Detect which cell encompasses the target text, then output its (X, Y) center coordinate. 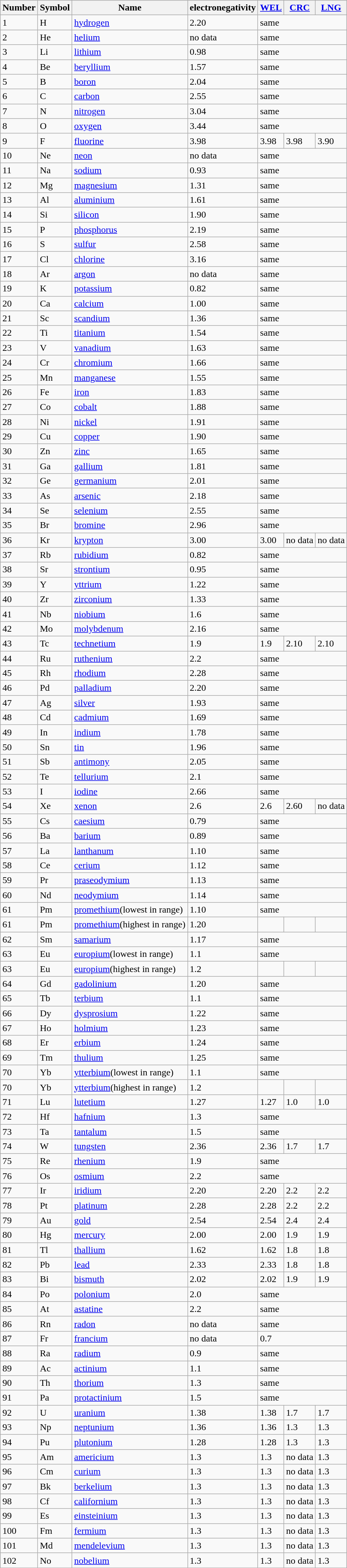
molybdenum (130, 629)
13 (19, 200)
carbon (130, 96)
1.13 (223, 880)
He (55, 37)
22 (19, 333)
4 (19, 67)
36 (19, 540)
cobalt (130, 407)
43 (19, 643)
Tm (55, 1058)
nobelium (130, 1560)
californium (130, 1501)
LNG (331, 8)
P (55, 230)
93 (19, 1427)
Cd (55, 718)
Zn (55, 451)
78 (19, 1206)
Nb (55, 614)
Mn (55, 377)
Ra (55, 1353)
2 (19, 37)
88 (19, 1353)
59 (19, 880)
magnesium (130, 185)
95 (19, 1457)
0.9 (223, 1353)
64 (19, 984)
85 (19, 1309)
lithium (130, 52)
technetium (130, 643)
einsteinium (130, 1516)
51 (19, 762)
dysprosium (130, 1013)
37 (19, 555)
1.78 (223, 732)
niobium (130, 614)
89 (19, 1368)
57 (19, 850)
osmium (130, 1176)
Md (55, 1545)
K (55, 289)
56 (19, 836)
2.19 (223, 230)
0.7 (302, 1338)
1.91 (223, 422)
14 (19, 215)
Cl (55, 259)
I (55, 791)
2.96 (223, 525)
krypton (130, 540)
thorium (130, 1383)
zirconium (130, 599)
cadmium (130, 718)
Lu (55, 1102)
0.79 (223, 821)
60 (19, 895)
1.81 (223, 466)
82 (19, 1265)
hafnium (130, 1117)
0.98 (223, 52)
xenon (130, 806)
31 (19, 466)
ytterbium(lowest in range) (130, 1072)
ruthenium (130, 659)
Au (55, 1220)
8 (19, 126)
Co (55, 407)
Na (55, 170)
40 (19, 599)
Sc (55, 318)
Ni (55, 422)
Np (55, 1427)
74 (19, 1146)
Rh (55, 673)
In (55, 732)
100 (19, 1531)
69 (19, 1058)
iron (130, 392)
Pr (55, 880)
55 (19, 821)
45 (19, 673)
Cm (55, 1472)
radium (130, 1353)
ytterbium(highest in range) (130, 1087)
2.18 (223, 496)
1.23 (223, 1028)
11 (19, 170)
3 (19, 52)
2.04 (223, 82)
Rb (55, 555)
N (55, 111)
Br (55, 525)
46 (19, 688)
vanadium (130, 348)
91 (19, 1398)
33 (19, 496)
76 (19, 1176)
29 (19, 437)
54 (19, 806)
thulium (130, 1058)
2.0 (223, 1294)
Hf (55, 1117)
49 (19, 732)
hydrogen (130, 23)
europium(highest in range) (130, 969)
O (55, 126)
1.31 (223, 185)
bismuth (130, 1279)
erbium (130, 1043)
32 (19, 481)
chromium (130, 362)
Nd (55, 895)
H (55, 23)
15 (19, 230)
platinum (130, 1206)
3.04 (223, 111)
1.96 (223, 747)
9 (19, 141)
Ti (55, 333)
26 (19, 392)
6 (19, 96)
99 (19, 1516)
Po (55, 1294)
F (55, 141)
3.16 (223, 259)
tantalum (130, 1132)
U (55, 1413)
1.61 (223, 200)
72 (19, 1117)
3.44 (223, 126)
radon (130, 1324)
Re (55, 1161)
La (55, 850)
potassium (130, 289)
arsenic (130, 496)
16 (19, 244)
52 (19, 777)
Mo (55, 629)
53 (19, 791)
lead (130, 1265)
gallium (130, 466)
manganese (130, 377)
iodine (130, 791)
thallium (130, 1250)
Bk (55, 1486)
gold (130, 1220)
WEL (271, 8)
1.12 (223, 865)
promethium(lowest in range) (130, 910)
cerium (130, 865)
83 (19, 1279)
beryllium (130, 67)
Cs (55, 821)
Ir (55, 1191)
1.65 (223, 451)
1.57 (223, 67)
Sn (55, 747)
argon (130, 274)
58 (19, 865)
gadolinium (130, 984)
germanium (130, 481)
holmium (130, 1028)
protactinium (130, 1398)
65 (19, 998)
Cu (55, 437)
Ne (55, 155)
66 (19, 1013)
98 (19, 1501)
38 (19, 570)
1.14 (223, 895)
Tb (55, 998)
48 (19, 718)
2.01 (223, 481)
1.00 (223, 303)
75 (19, 1161)
Tc (55, 643)
aluminium (130, 200)
86 (19, 1324)
79 (19, 1220)
At (55, 1309)
C (55, 96)
neodymium (130, 895)
3.90 (331, 141)
39 (19, 584)
97 (19, 1486)
V (55, 348)
Fe (55, 392)
2.16 (223, 629)
Ho (55, 1028)
terbium (130, 998)
Se (55, 510)
S (55, 244)
rhodium (130, 673)
Gd (55, 984)
Fm (55, 1531)
As (55, 496)
uranium (130, 1413)
iridium (130, 1191)
mendelevium (130, 1545)
92 (19, 1413)
2.58 (223, 244)
europium(lowest in range) (130, 954)
Te (55, 777)
polonium (130, 1294)
tungsten (130, 1146)
101 (19, 1545)
Pt (55, 1206)
1.63 (223, 348)
96 (19, 1472)
1.55 (223, 377)
helium (130, 37)
Li (55, 52)
1.83 (223, 392)
1.33 (223, 599)
fermium (130, 1531)
1.69 (223, 718)
No (55, 1560)
lutetium (130, 1102)
yttrium (130, 584)
silicon (130, 215)
Cf (55, 1501)
Fr (55, 1338)
tin (130, 747)
Mg (55, 185)
rubidium (130, 555)
25 (19, 377)
phosphorus (130, 230)
73 (19, 1132)
neptunium (130, 1427)
boron (130, 82)
Ca (55, 303)
Es (55, 1516)
1.66 (223, 362)
Sr (55, 570)
27 (19, 407)
caesium (130, 821)
44 (19, 659)
antimony (130, 762)
20 (19, 303)
Dy (55, 1013)
102 (19, 1560)
chlorine (130, 259)
12 (19, 185)
0.89 (223, 836)
1.17 (223, 939)
71 (19, 1102)
tellurium (130, 777)
Name (130, 8)
sodium (130, 170)
Ge (55, 481)
1.6 (223, 614)
fluorine (130, 141)
87 (19, 1338)
copper (130, 437)
lanthanum (130, 850)
24 (19, 362)
42 (19, 629)
41 (19, 614)
50 (19, 747)
Am (55, 1457)
1.54 (223, 333)
Bi (55, 1279)
curium (130, 1472)
Ar (55, 274)
30 (19, 451)
28 (19, 422)
americium (130, 1457)
titanium (130, 333)
1.88 (223, 407)
Ga (55, 466)
2.60 (300, 806)
astatine (130, 1309)
CRC (300, 8)
Cr (55, 362)
barium (130, 836)
Os (55, 1176)
1 (19, 23)
mercury (130, 1235)
promethium(highest in range) (130, 925)
84 (19, 1294)
actinium (130, 1368)
Kr (55, 540)
silver (130, 703)
68 (19, 1043)
zinc (130, 451)
Th (55, 1383)
B (55, 82)
Ce (55, 865)
0.95 (223, 570)
34 (19, 510)
electronegativity (223, 8)
18 (19, 274)
indium (130, 732)
Pd (55, 688)
bromine (130, 525)
scandium (130, 318)
Hg (55, 1235)
Ru (55, 659)
47 (19, 703)
23 (19, 348)
oxygen (130, 126)
Ac (55, 1368)
strontium (130, 570)
Symbol (55, 8)
nitrogen (130, 111)
neon (130, 155)
2.66 (223, 791)
nickel (130, 422)
palladium (130, 688)
Tl (55, 1250)
samarium (130, 939)
5 (19, 82)
Sm (55, 939)
67 (19, 1028)
81 (19, 1250)
17 (19, 259)
Pb (55, 1265)
Rn (55, 1324)
sulfur (130, 244)
Xe (55, 806)
selenium (130, 510)
Be (55, 67)
94 (19, 1442)
1.93 (223, 703)
W (55, 1146)
2.05 (223, 762)
berkelium (130, 1486)
2.1 (223, 777)
Sb (55, 762)
francium (130, 1338)
Si (55, 215)
Ba (55, 836)
Er (55, 1043)
Pa (55, 1398)
35 (19, 525)
Y (55, 584)
rhenium (130, 1161)
90 (19, 1383)
0.93 (223, 170)
19 (19, 289)
80 (19, 1235)
77 (19, 1191)
7 (19, 111)
Al (55, 200)
calcium (130, 303)
Number (19, 8)
Ta (55, 1132)
Pu (55, 1442)
plutonium (130, 1442)
1.25 (223, 1058)
21 (19, 318)
62 (19, 939)
Ag (55, 703)
Zr (55, 599)
10 (19, 155)
1.24 (223, 1043)
praseodymium (130, 880)
